Search for the cell housing the specified text and yield its [X, Y] center coordinate. 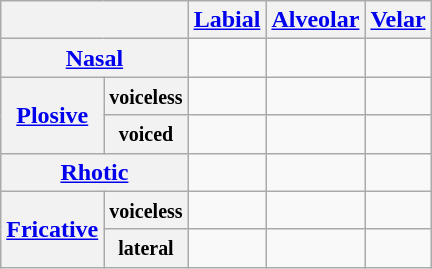
Velar [398, 20]
lateral [146, 248]
voiced [146, 134]
Nasal [94, 58]
Rhotic [94, 172]
Alveolar [316, 20]
Plosive [52, 115]
Labial [227, 20]
Fricative [52, 229]
